Scan for the cell matching the given text and deliver its [X, Y] coordinate at center. 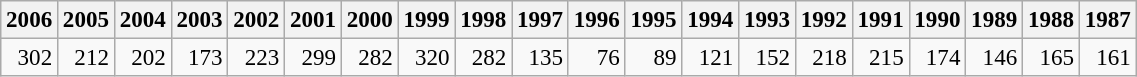
320 [426, 58]
2003 [200, 20]
218 [824, 58]
2000 [370, 20]
2006 [30, 20]
1995 [654, 20]
165 [1052, 58]
76 [596, 58]
1989 [994, 20]
1992 [824, 20]
1987 [1108, 20]
89 [654, 58]
1998 [484, 20]
223 [256, 58]
2001 [314, 20]
212 [86, 58]
302 [30, 58]
1996 [596, 20]
2004 [142, 20]
146 [994, 58]
174 [938, 58]
1991 [880, 20]
1994 [710, 20]
1997 [540, 20]
1990 [938, 20]
202 [142, 58]
2002 [256, 20]
1988 [1052, 20]
1999 [426, 20]
121 [710, 58]
152 [768, 58]
135 [540, 58]
2005 [86, 20]
215 [880, 58]
161 [1108, 58]
173 [200, 58]
299 [314, 58]
1993 [768, 20]
